For the text-containing cell, return its midpoint in [X, Y] coordinate format. 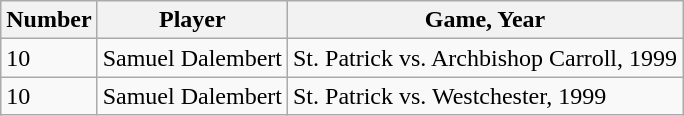
Game, Year [484, 20]
Number [49, 20]
St. Patrick vs. Archbishop Carroll, 1999 [484, 58]
Player [192, 20]
St. Patrick vs. Westchester, 1999 [484, 96]
